Capture the cell that displays the provided text and extract its (x, y) central coordinate. 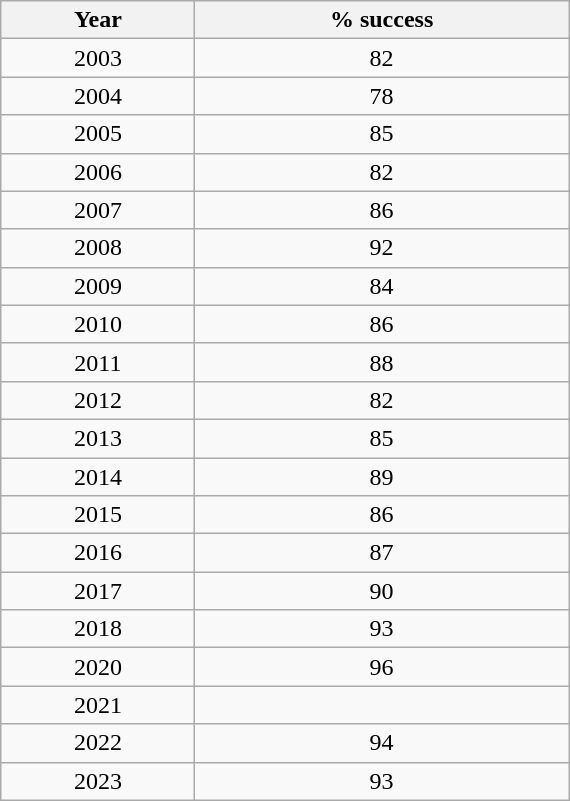
2010 (98, 324)
2018 (98, 629)
2008 (98, 248)
84 (382, 286)
2021 (98, 705)
2012 (98, 400)
2017 (98, 591)
89 (382, 477)
2016 (98, 553)
88 (382, 362)
Year (98, 20)
2007 (98, 210)
2020 (98, 667)
2023 (98, 781)
92 (382, 248)
2022 (98, 743)
2013 (98, 438)
2014 (98, 477)
87 (382, 553)
96 (382, 667)
2006 (98, 172)
2015 (98, 515)
2005 (98, 134)
94 (382, 743)
78 (382, 96)
2009 (98, 286)
2003 (98, 58)
2011 (98, 362)
% success (382, 20)
2004 (98, 96)
90 (382, 591)
